For the text-containing cell, return its midpoint in [x, y] coordinate format. 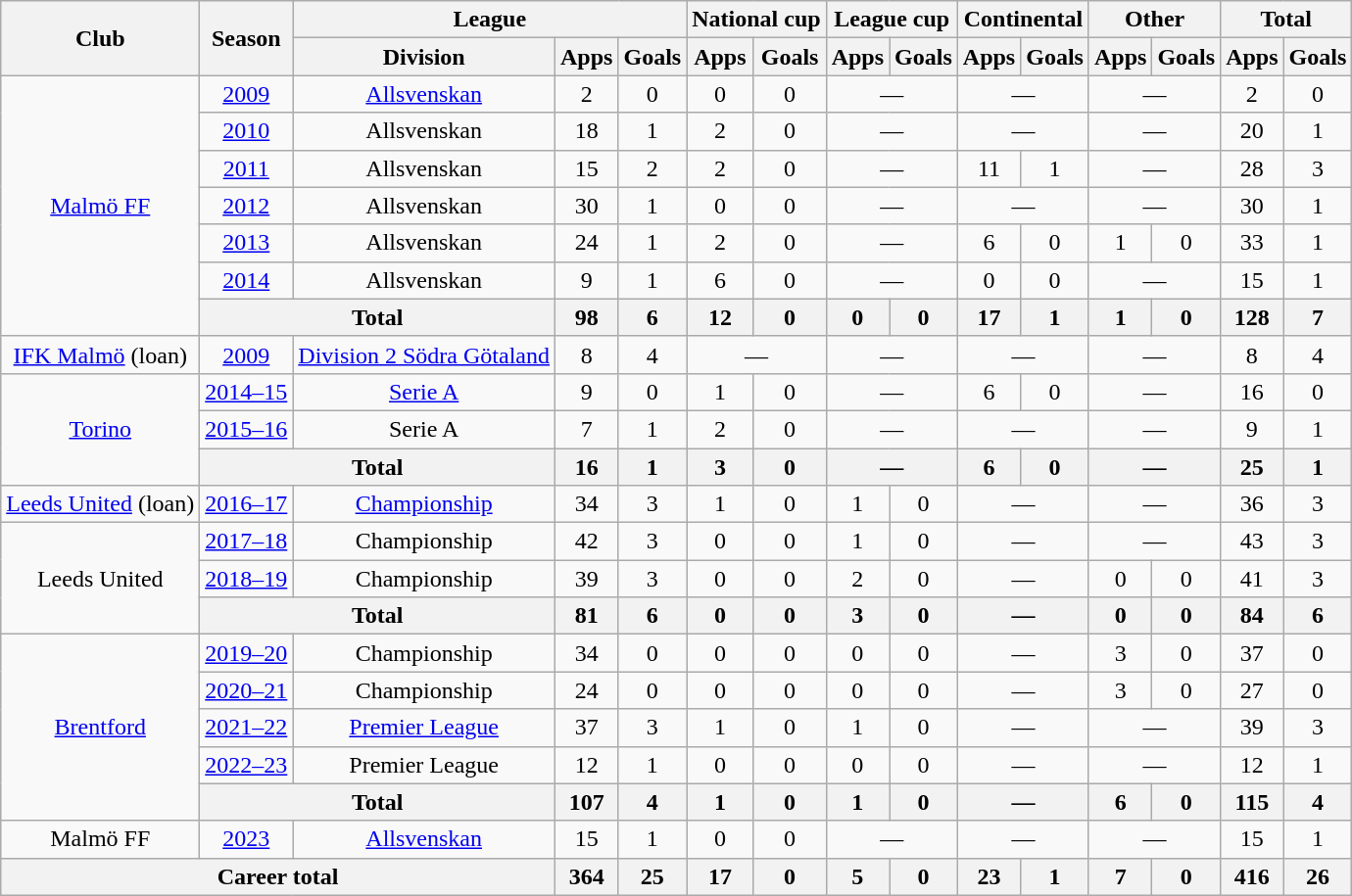
107 [587, 802]
League [490, 20]
2011 [247, 168]
2016–17 [247, 504]
43 [1252, 542]
36 [1252, 504]
2021–22 [247, 728]
2010 [247, 131]
Leeds United [100, 579]
128 [1252, 317]
Club [100, 38]
Career total [278, 876]
2014–15 [247, 392]
11 [989, 168]
Division 2 Södra Götaland [424, 354]
2019–20 [247, 653]
18 [587, 131]
2017–18 [247, 542]
National cup [756, 20]
2022–23 [247, 765]
23 [989, 876]
26 [1318, 876]
2018–19 [247, 579]
2013 [247, 243]
81 [587, 616]
Brentford [100, 728]
2020–21 [247, 690]
Division [424, 57]
41 [1252, 579]
Continental [1023, 20]
Torino [100, 429]
98 [587, 317]
Leeds United (loan) [100, 504]
2023 [247, 839]
League cup [892, 20]
IFK Malmö (loan) [100, 354]
27 [1252, 690]
2014 [247, 280]
33 [1252, 243]
84 [1252, 616]
2015–16 [247, 429]
42 [587, 542]
5 [857, 876]
Season [247, 38]
364 [587, 876]
115 [1252, 802]
2012 [247, 206]
Other [1154, 20]
28 [1252, 168]
20 [1252, 131]
416 [1252, 876]
